Detect which cell encompasses the target text, then output its (X, Y) center coordinate. 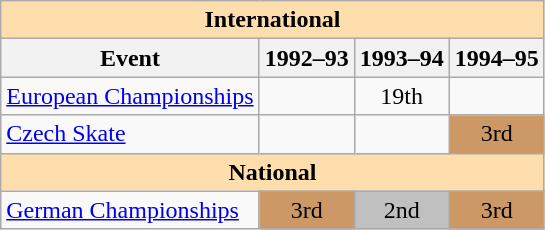
Czech Skate (130, 134)
European Championships (130, 96)
Event (130, 58)
1992–93 (306, 58)
1994–95 (496, 58)
German Championships (130, 210)
National (273, 172)
19th (402, 96)
2nd (402, 210)
1993–94 (402, 58)
International (273, 20)
